Provide the [X, Y] coordinate of the cell's center where the given text is located.  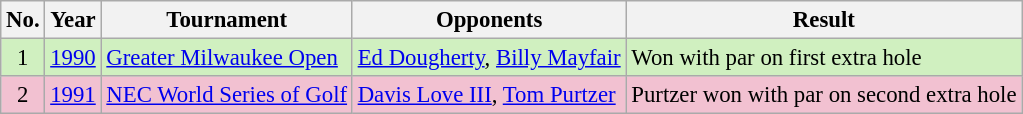
Tournament [226, 20]
Greater Milwaukee Open [226, 58]
1990 [73, 58]
Opponents [489, 20]
NEC World Series of Golf [226, 95]
Purtzer won with par on second extra hole [824, 95]
Ed Dougherty, Billy Mayfair [489, 58]
Davis Love III, Tom Purtzer [489, 95]
Result [824, 20]
Won with par on first extra hole [824, 58]
Year [73, 20]
2 [23, 95]
1991 [73, 95]
No. [23, 20]
1 [23, 58]
